Detect which cell encompasses the target text, then output its [X, Y] center coordinate. 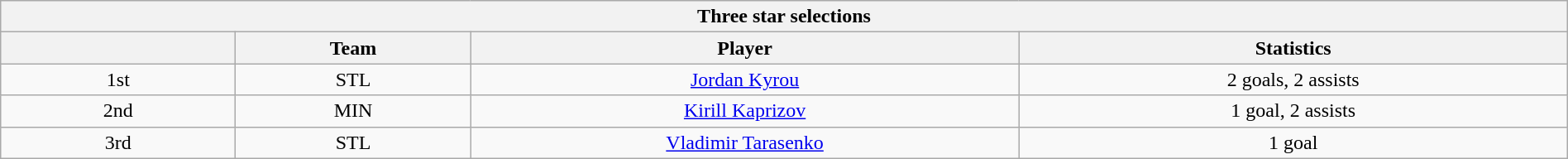
MIN [353, 111]
Three star selections [784, 17]
1 goal, 2 assists [1293, 111]
3rd [118, 142]
Player [744, 48]
Jordan Kyrou [744, 79]
2 goals, 2 assists [1293, 79]
1 goal [1293, 142]
Kirill Kaprizov [744, 111]
1st [118, 79]
2nd [118, 111]
Vladimir Tarasenko [744, 142]
Team [353, 48]
Statistics [1293, 48]
